Pinpoint the cell where the given text exists, returning its [x, y] midpoint coordinate. 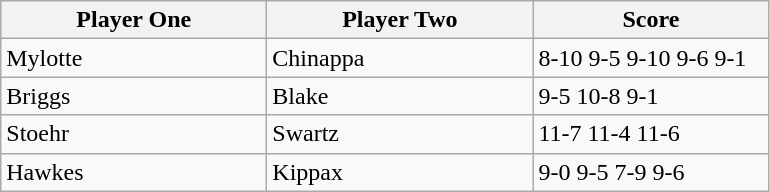
Player Two [400, 20]
Kippax [400, 172]
Chinappa [400, 58]
Blake [400, 96]
Stoehr [134, 134]
9-5 10-8 9-1 [651, 96]
11-7 11-4 11-6 [651, 134]
Swartz [400, 134]
Player One [134, 20]
9-0 9-5 7-9 9-6 [651, 172]
8-10 9-5 9-10 9-6 9-1 [651, 58]
Briggs [134, 96]
Hawkes [134, 172]
Score [651, 20]
Mylotte [134, 58]
